Capture the cell that displays the provided text and extract its [X, Y] central coordinate. 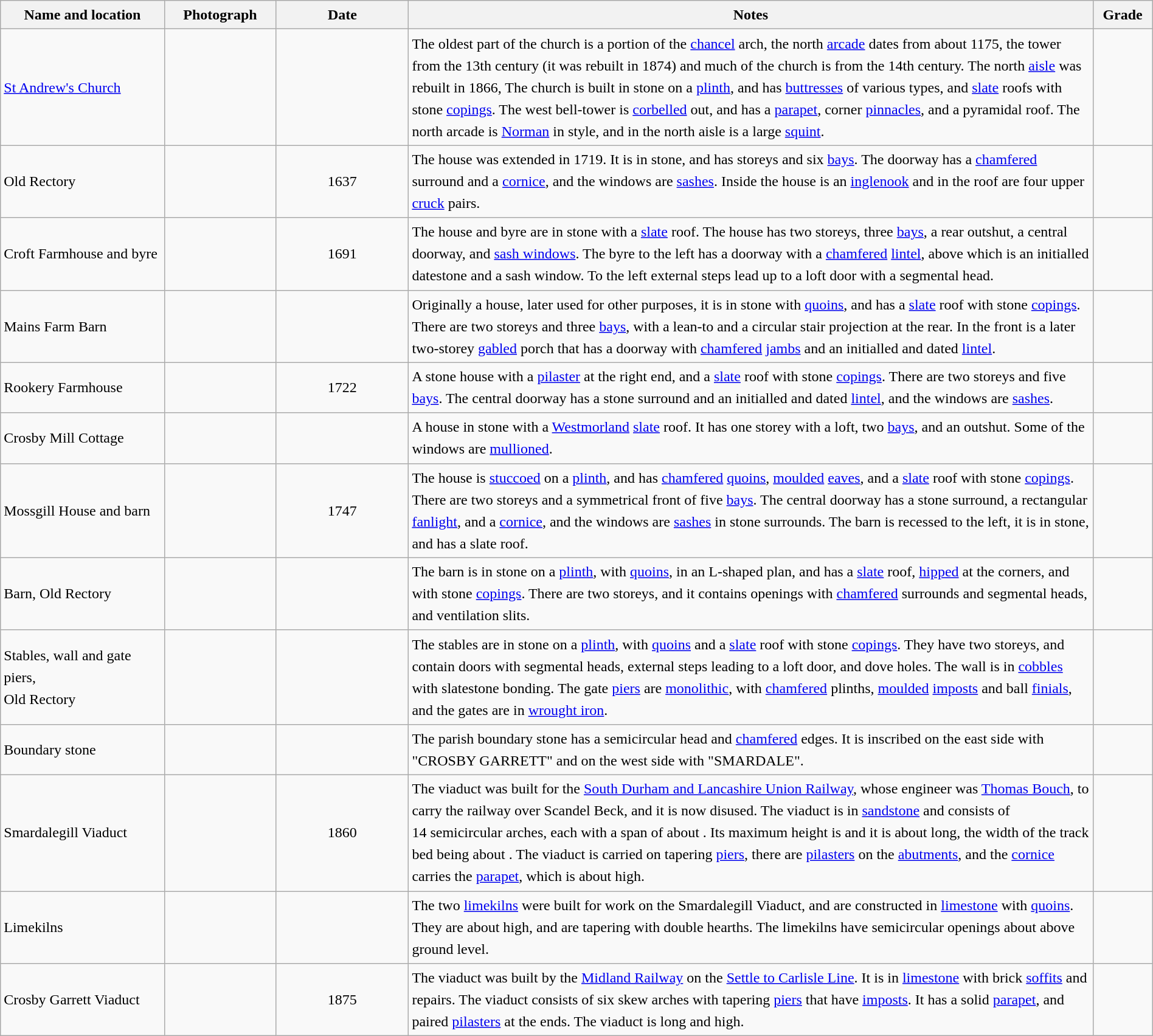
Stables, wall and gate piers,Old Rectory [83, 677]
Crosby Garrett Viaduct [83, 1000]
1691 [342, 254]
St Andrew's Church [83, 88]
Croft Farmhouse and byre [83, 254]
A house in stone with a Westmorland slate roof. It has one storey with a loft, two bays, and an outshut. Some of the windows are mullioned. [750, 438]
1875 [342, 1000]
Crosby Mill Cottage [83, 438]
Old Rectory [83, 181]
1722 [342, 388]
Grade [1123, 15]
Photograph [220, 15]
Rookery Farmhouse [83, 388]
Date [342, 15]
Mossgill House and barn [83, 511]
Name and location [83, 15]
Barn, Old Rectory [83, 593]
Mains Farm Barn [83, 326]
1747 [342, 511]
Smardalegill Viaduct [83, 833]
Boundary stone [83, 749]
Limekilns [83, 928]
Notes [750, 15]
1860 [342, 833]
1637 [342, 181]
